Scan for the cell matching the given text and deliver its (X, Y) coordinate at center. 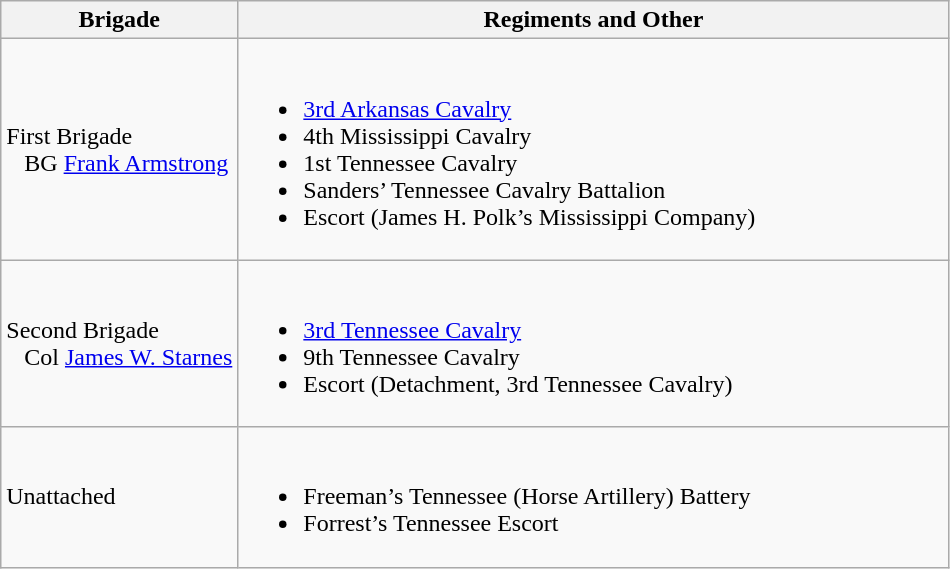
3rd Arkansas Cavalry4th Mississippi Cavalry1st Tennessee CavalrySanders’ Tennessee Cavalry BattalionEscort (James H. Polk’s Mississippi Company) (594, 150)
Second Brigade Col James W. Starnes (120, 344)
3rd Tennessee Cavalry9th Tennessee CavalryEscort (Detachment, 3rd Tennessee Cavalry) (594, 344)
Regiments and Other (594, 20)
First Brigade BG Frank Armstrong (120, 150)
Brigade (120, 20)
Unattached (120, 497)
Freeman’s Tennessee (Horse Artillery) BatteryForrest’s Tennessee Escort (594, 497)
